Find where the given text appears and provide that cell's center as [X, Y] coordinate. 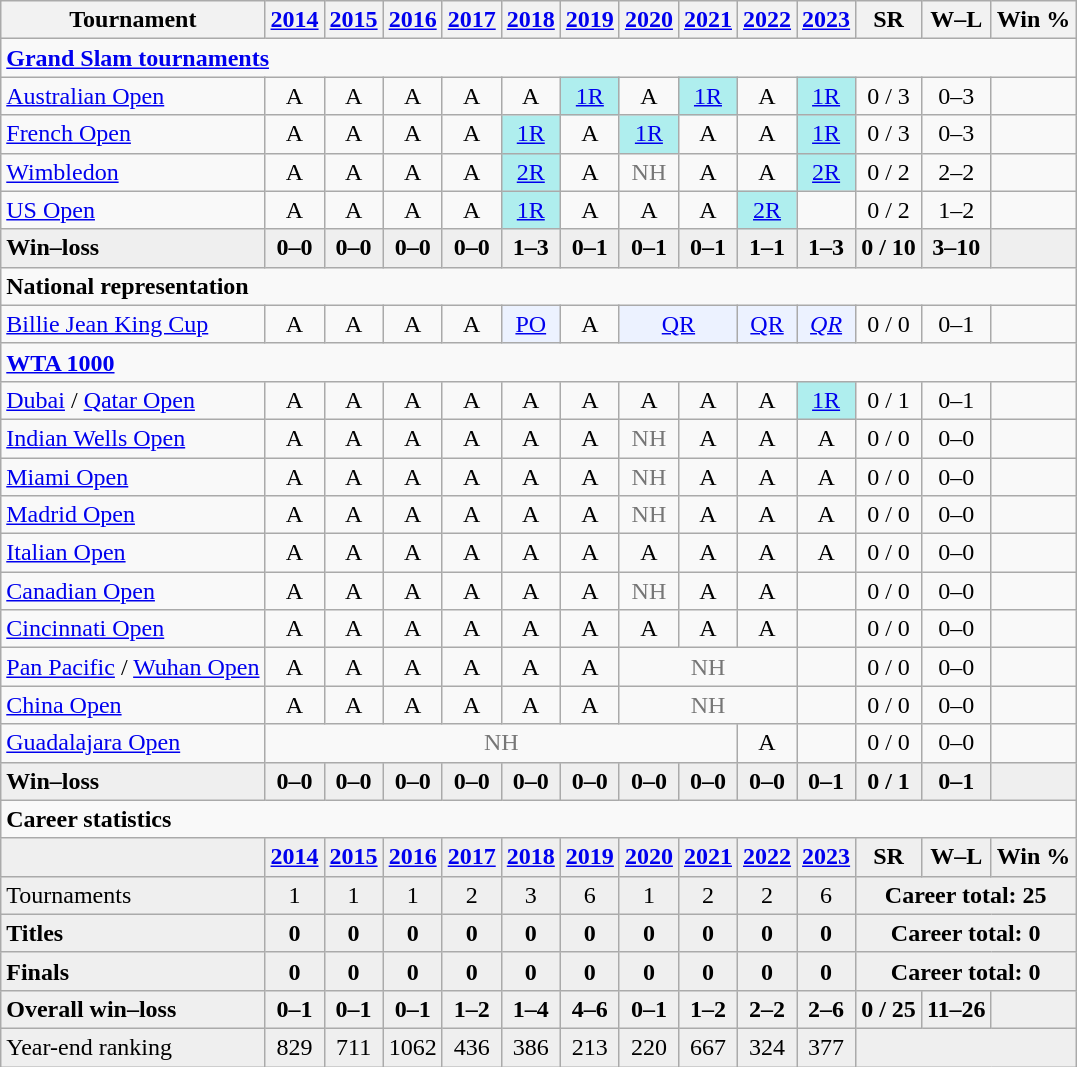
China Open [133, 705]
Australian Open [133, 96]
US Open [133, 210]
11–26 [956, 1009]
National representation [538, 286]
324 [768, 1047]
Overall win–loss [133, 1009]
Career total: 25 [966, 895]
PO [530, 324]
Finals [133, 971]
213 [590, 1047]
220 [648, 1047]
4–6 [590, 1009]
Grand Slam tournaments [538, 58]
436 [472, 1047]
1062 [412, 1047]
Canadian Open [133, 591]
667 [708, 1047]
0 / 10 [889, 248]
Madrid Open [133, 515]
Titles [133, 933]
Year-end ranking [133, 1047]
French Open [133, 134]
Wimbledon [133, 172]
0 / 25 [889, 1009]
Indian Wells Open [133, 438]
Guadalajara Open [133, 743]
3 [530, 895]
1–1 [768, 248]
Tournaments [133, 895]
Italian Open [133, 553]
Tournament [133, 20]
3–10 [956, 248]
Dubai / Qatar Open [133, 400]
386 [530, 1047]
2–6 [826, 1009]
Career statistics [538, 819]
WTA 1000 [538, 362]
Cincinnati Open [133, 629]
Billie Jean King Cup [133, 324]
1–4 [530, 1009]
Miami Open [133, 477]
377 [826, 1047]
Pan Pacific / Wuhan Open [133, 667]
829 [294, 1047]
711 [354, 1047]
